Return the (x, y) coordinate for the center point of the cell that contains the specified text.  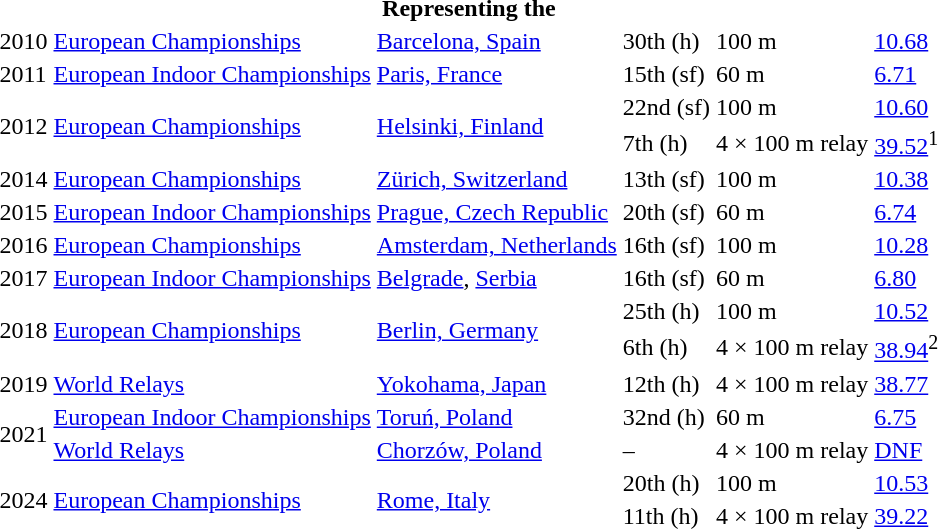
15th (sf) (666, 74)
Belgrade, Serbia (496, 278)
Berlin, Germany (496, 330)
Paris, France (496, 74)
7th (h) (666, 143)
– (666, 450)
22nd (sf) (666, 107)
30th (h) (666, 41)
Yokohama, Japan (496, 384)
Barcelona, Spain (496, 41)
32nd (h) (666, 417)
Chorzów, Poland (496, 450)
Helsinki, Finland (496, 126)
25th (h) (666, 311)
Amsterdam, Netherlands (496, 245)
13th (sf) (666, 179)
20th (sf) (666, 212)
12th (h) (666, 384)
Prague, Czech Republic (496, 212)
6th (h) (666, 347)
20th (h) (666, 483)
Toruń, Poland (496, 417)
Zürich, Switzerland (496, 179)
